Capture the cell that displays the provided text and extract its [X, Y] central coordinate. 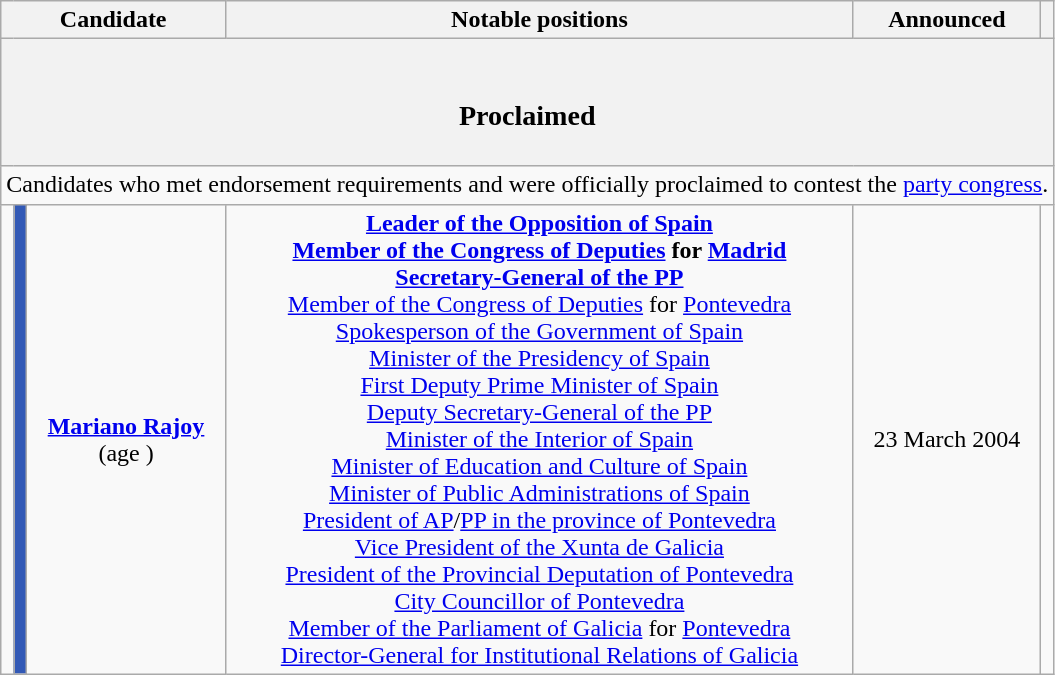
Announced [946, 20]
Mariano Rajoy(age ) [126, 439]
Proclaimed [528, 102]
Notable positions [540, 20]
Candidates who met endorsement requirements and were officially proclaimed to contest the party congress. [528, 185]
23 March 2004 [946, 439]
Candidate [114, 20]
